Return the [X, Y] coordinate for the center point of the cell that contains the specified text.  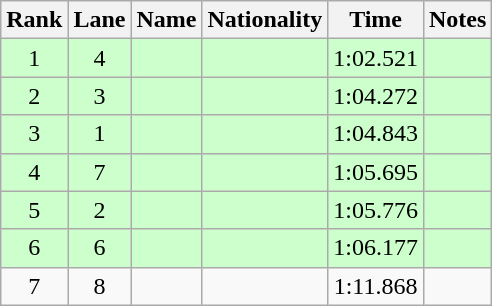
1:11.868 [376, 286]
Notes [457, 20]
1:04.272 [376, 96]
1:05.776 [376, 210]
1:04.843 [376, 134]
1:02.521 [376, 58]
8 [100, 286]
Time [376, 20]
1:05.695 [376, 172]
Name [166, 20]
5 [34, 210]
Rank [34, 20]
1:06.177 [376, 248]
Lane [100, 20]
Nationality [265, 20]
